Determine the [x, y] coordinate at the center of the cell enclosing the given text.  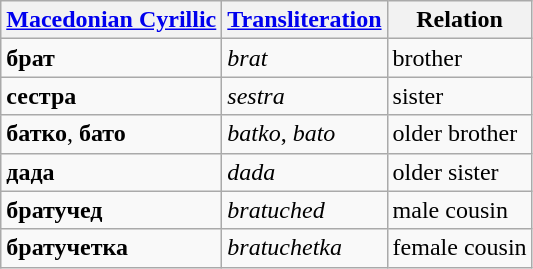
female cousin [460, 248]
брат [112, 58]
older brother [460, 134]
older sister [460, 172]
sestra [304, 96]
bratuchetka [304, 248]
brother [460, 58]
sister [460, 96]
bratuched [304, 210]
Transliteration [304, 20]
Relation [460, 20]
brat [304, 58]
батко, бато [112, 134]
дада [112, 172]
братучед [112, 210]
братучетка [112, 248]
сестра [112, 96]
batko, bato [304, 134]
male cousin [460, 210]
dada [304, 172]
Macedonian Cyrillic [112, 20]
